Search for the cell housing the specified text and yield its (x, y) center coordinate. 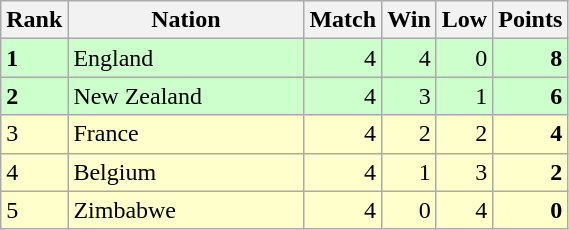
5 (34, 210)
Win (410, 20)
Rank (34, 20)
France (186, 134)
8 (530, 58)
New Zealand (186, 96)
Low (464, 20)
Nation (186, 20)
Belgium (186, 172)
England (186, 58)
Zimbabwe (186, 210)
6 (530, 96)
Match (343, 20)
Points (530, 20)
